Find where the given text appears and provide that cell's center as (x, y) coordinate. 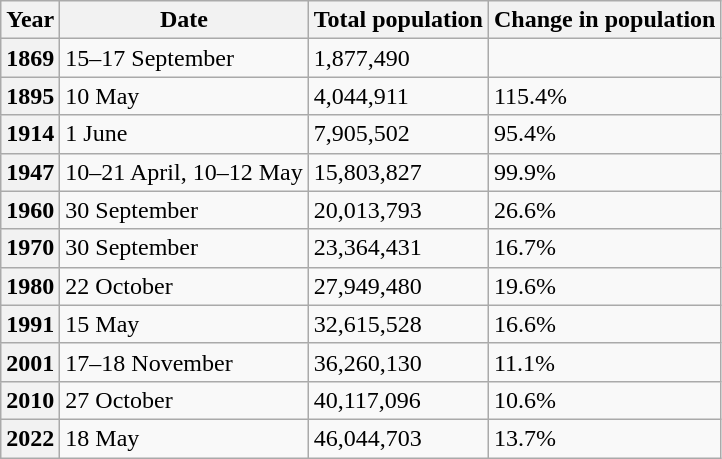
Total population (398, 20)
95.4% (604, 134)
2010 (30, 400)
15–17 September (184, 58)
7,905,502 (398, 134)
23,364,431 (398, 248)
19.6% (604, 286)
17–18 November (184, 362)
15 May (184, 324)
Year (30, 20)
15,803,827 (398, 172)
46,044,703 (398, 438)
1980 (30, 286)
10–21 April, 10–12 May (184, 172)
4,044,911 (398, 96)
16.6% (604, 324)
32,615,528 (398, 324)
22 October (184, 286)
16.7% (604, 248)
11.1% (604, 362)
1960 (30, 210)
18 May (184, 438)
10 May (184, 96)
40,117,096 (398, 400)
1,877,490 (398, 58)
36,260,130 (398, 362)
1914 (30, 134)
10.6% (604, 400)
1 June (184, 134)
1869 (30, 58)
26.6% (604, 210)
115.4% (604, 96)
99.9% (604, 172)
Date (184, 20)
27,949,480 (398, 286)
Change in population (604, 20)
1895 (30, 96)
1991 (30, 324)
1947 (30, 172)
1970 (30, 248)
2022 (30, 438)
20,013,793 (398, 210)
2001 (30, 362)
13.7% (604, 438)
27 October (184, 400)
